Pinpoint the cell where the given text exists, returning its (x, y) midpoint coordinate. 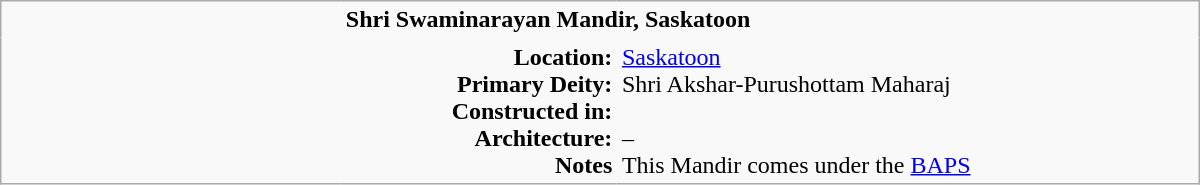
Shri Swaminarayan Mandir, Saskatoon (770, 20)
Location: Primary Deity:Constructed in:Architecture:Notes (479, 110)
Saskatoon Shri Akshar-Purushottam Maharaj – This Mandir comes under the BAPS (908, 110)
